Find where the given text appears and provide that cell's center as [x, y] coordinate. 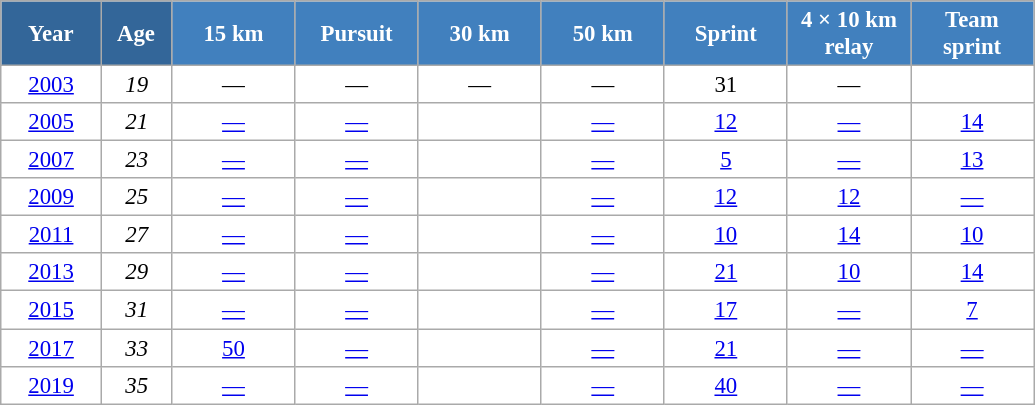
2005 [52, 122]
7 [972, 310]
50 km [602, 34]
40 [726, 385]
13 [972, 160]
17 [726, 310]
50 [234, 348]
4 × 10 km relay [848, 34]
29 [136, 273]
23 [136, 160]
25 [136, 197]
2019 [52, 385]
Year [52, 34]
2011 [52, 235]
33 [136, 348]
Team sprint [972, 34]
Age [136, 34]
30 km [480, 34]
2015 [52, 310]
2017 [52, 348]
35 [136, 385]
2013 [52, 273]
Sprint [726, 34]
Pursuit [356, 34]
19 [136, 85]
27 [136, 235]
5 [726, 160]
2009 [52, 197]
15 km [234, 34]
2003 [52, 85]
2007 [52, 160]
